From the cell containing the given text, extract its center point as [X, Y] coordinate. 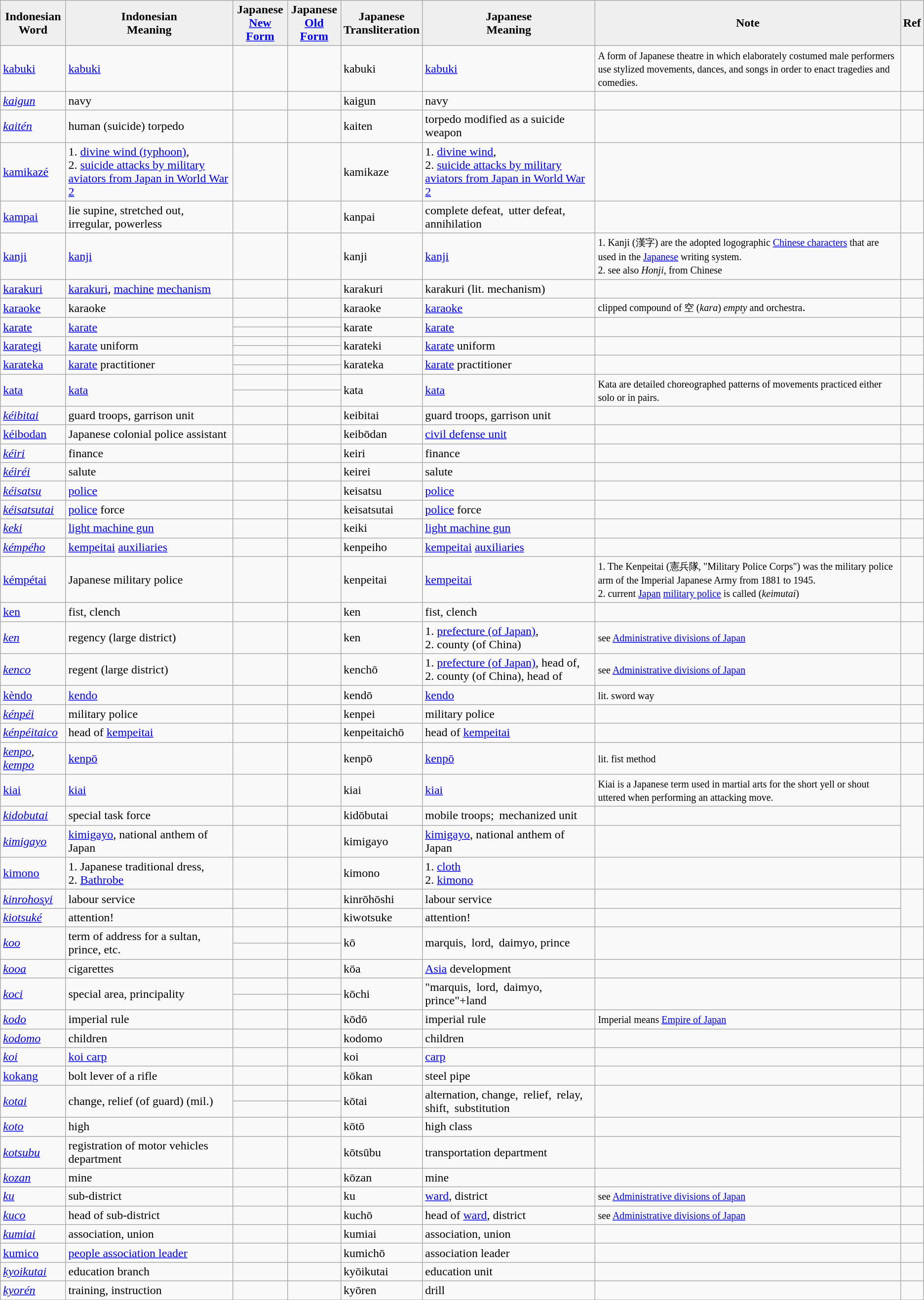
human (suicide) torpedo [149, 126]
kaitén [33, 126]
kenpeitaichō [381, 733]
kō [381, 943]
Kiai is a Japanese term used in martial arts for the short yell or shout uttered when performing an attacking move. [748, 790]
koci [33, 994]
1. prefecture (of Japan), 2. county (of China) [509, 638]
kotai [33, 1101]
kémpétai [33, 580]
kanpai [381, 217]
high [149, 1127]
high class [509, 1127]
Japanese Meaning [509, 23]
kendō [381, 695]
kooa [33, 968]
keisatsutai [381, 510]
keirei [381, 472]
Note [748, 23]
Japanese New Form [261, 23]
1. Japanese traditional dress, 2. Bathrobe [149, 873]
Japanese military police [149, 580]
bolt lever of a rifle [149, 1076]
kéisatsutai [33, 510]
kōtō [381, 1127]
marquis, lord, daimyo, prince [509, 943]
kōkan [381, 1076]
regent (large district) [149, 670]
civil defense unit [509, 434]
kokang [33, 1076]
kidōbutai [381, 816]
kinrohosyi [33, 899]
Imperial means Empire of Japan [748, 1020]
koi carp [149, 1057]
kotsubu [33, 1152]
kéibodan [33, 434]
kéiréi [33, 472]
1. cloth2. kimono [509, 873]
kidobutai [33, 816]
special area, principality [149, 994]
"marquis, lord, daimyo, prince"+land [509, 994]
kempeitai [509, 580]
kéibitai [33, 416]
steel pipe [509, 1076]
kuco [33, 1215]
Asia development [509, 968]
karakuri, machine mechanism [149, 289]
keisatsu [381, 491]
Japanese colonial police assistant [149, 434]
kōchi [381, 994]
kyōren [381, 1290]
kyōikutai [381, 1271]
transportation department [509, 1152]
kèndo [33, 695]
Ref [912, 23]
term of address for a sultan, prince, etc. [149, 943]
people association leader [149, 1253]
kiwotsuke [381, 917]
complete defeat, utter defeat, annihilation [509, 217]
1. prefecture (of Japan), head of, 2. county (of China), head of [509, 670]
kampai [33, 217]
keibitai [381, 416]
kyoikutai [33, 1271]
change, relief (of guard) (mil.) [149, 1101]
drill [509, 1290]
1. Kanji (漢字) are the adopted logographic Chinese characters that are used in the Japanese writing system. 2. see also Honji, from Chinese [748, 256]
kōzan [381, 1178]
alternation, change, relief, relay, shift, substitution [509, 1101]
clipped compound of 空 (kara) empty and orchestra. [748, 308]
lie supine, stretched out, irregular, powerless [149, 217]
carp [509, 1057]
kyorén [33, 1290]
Japanese Old Form [314, 23]
lit. sword way [748, 695]
kénpéi [33, 714]
kamikaze [381, 172]
lit. fist method [748, 758]
kenpo, kempo [33, 758]
education unit [509, 1271]
kōa [381, 968]
head of ward, district [509, 1215]
ward, district [509, 1196]
kodo [33, 1020]
keiri [381, 453]
Indonesian Word [33, 23]
kenchō [381, 670]
kinrōhōshi [381, 899]
kōtai [381, 1101]
kéisatsu [33, 491]
1. divine wind, 2. suicide attacks by military aviators from Japan in World War 2 [509, 172]
kuchō [381, 1215]
kōtsūbu [381, 1152]
kenpeiho [381, 547]
mobile troops; mechanized unit [509, 816]
kénpéitaico [33, 733]
kumico [33, 1253]
kenco [33, 670]
kaiten [381, 126]
association leader [509, 1253]
keiki [381, 528]
kozan [33, 1178]
kamikazé [33, 172]
karateki [381, 346]
karategi [33, 346]
koto [33, 1127]
training, instruction [149, 1290]
cigarettes [149, 968]
kenpei [381, 714]
regency (large district) [149, 638]
Indonesian Meaning [149, 23]
kenpeitai [381, 580]
keibōdan [381, 434]
kéiri [33, 453]
education branch [149, 1271]
kumichō [381, 1253]
Japanese Transliteration [381, 23]
head of sub-district [149, 1215]
koo [33, 943]
karakuri (lit. mechanism) [509, 289]
kémpého [33, 547]
registration of motor vehicles department [149, 1152]
Kata are detailed choreographed patterns of movements practiced either solo or in pairs. [748, 390]
special task force [149, 816]
keki [33, 528]
kōdō [381, 1020]
1. divine wind (typhoon), 2. suicide attacks by military aviators from Japan in World War 2 [149, 172]
sub-district [149, 1196]
torpedo modified as a suicide weapon [509, 126]
kiotsuké [33, 917]
